Scan for the cell matching the given text and deliver its (x, y) coordinate at center. 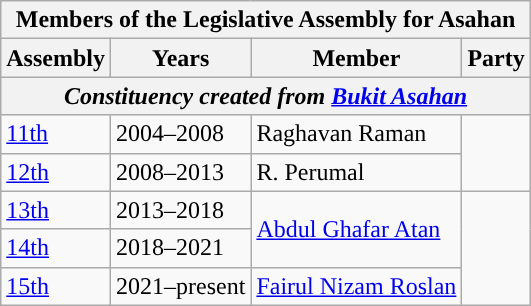
14th (56, 248)
Assembly (56, 58)
12th (56, 172)
Member (356, 58)
11th (56, 134)
2013–2018 (180, 210)
2021–present (180, 286)
2004–2008 (180, 134)
15th (56, 286)
Party (496, 58)
Years (180, 58)
Abdul Ghafar Atan (356, 229)
13th (56, 210)
2008–2013 (180, 172)
Raghavan Raman (356, 134)
R. Perumal (356, 172)
Fairul Nizam Roslan (356, 286)
Constituency created from Bukit Asahan (266, 96)
2018–2021 (180, 248)
Members of the Legislative Assembly for Asahan (266, 20)
